Return [X, Y] of the center of cell containing provided text 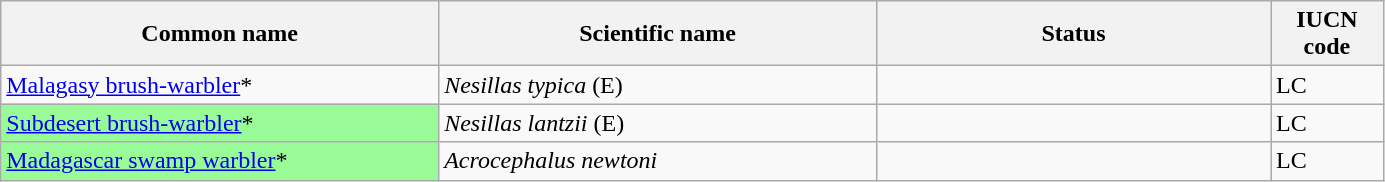
Malagasy brush-warbler* [220, 85]
Subdesert brush-warbler* [220, 123]
Scientific name [658, 34]
Nesillas lantzii (E) [658, 123]
Acrocephalus newtoni [658, 161]
Madagascar swamp warbler* [220, 161]
Nesillas typica (E) [658, 85]
Status [1073, 34]
IUCN code [1328, 34]
Common name [220, 34]
